For the text-containing cell, return its midpoint in [X, Y] coordinate format. 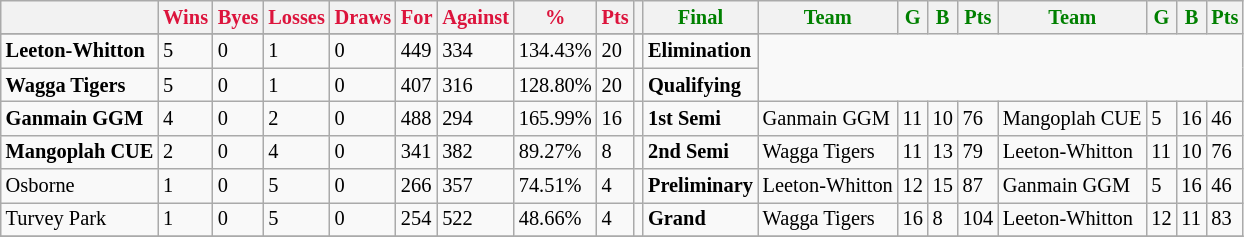
Final [700, 17]
254 [416, 219]
266 [416, 186]
13 [943, 152]
48.66% [556, 219]
294 [476, 118]
357 [476, 186]
79 [978, 152]
1st Semi [700, 118]
334 [476, 51]
407 [416, 85]
341 [416, 152]
Qualifying [700, 85]
89.27% [556, 152]
87 [978, 186]
Turvey Park [80, 219]
83 [1224, 219]
For [416, 17]
449 [416, 51]
Losses [296, 17]
15 [943, 186]
Byes [238, 17]
Osborne [80, 186]
2nd Semi [700, 152]
Draws [363, 17]
104 [978, 219]
488 [416, 118]
382 [476, 152]
316 [476, 85]
Preliminary [700, 186]
165.99% [556, 118]
Grand [700, 219]
74.51% [556, 186]
Against [476, 17]
134.43% [556, 51]
522 [476, 219]
128.80% [556, 85]
Elimination [700, 51]
% [556, 17]
Wins [186, 17]
